From the cell containing the given text, extract its center point as [X, Y] coordinate. 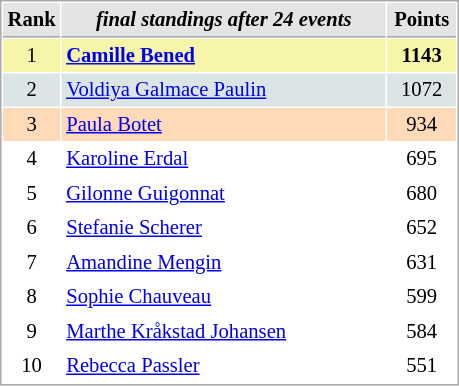
Karoline Erdal [224, 158]
551 [422, 366]
680 [422, 194]
652 [422, 228]
7 [32, 262]
934 [422, 124]
Rebecca Passler [224, 366]
Paula Botet [224, 124]
2 [32, 90]
Gilonne Guigonnat [224, 194]
6 [32, 228]
1143 [422, 56]
10 [32, 366]
Voldiya Galmace Paulin [224, 90]
695 [422, 158]
9 [32, 332]
3 [32, 124]
Marthe Kråkstad Johansen [224, 332]
Amandine Mengin [224, 262]
Rank [32, 20]
1072 [422, 90]
Sophie Chauveau [224, 296]
Stefanie Scherer [224, 228]
final standings after 24 events [224, 20]
631 [422, 262]
5 [32, 194]
584 [422, 332]
Camille Bened [224, 56]
Points [422, 20]
1 [32, 56]
4 [32, 158]
8 [32, 296]
599 [422, 296]
